From the cell containing the given text, extract its center point as (X, Y) coordinate. 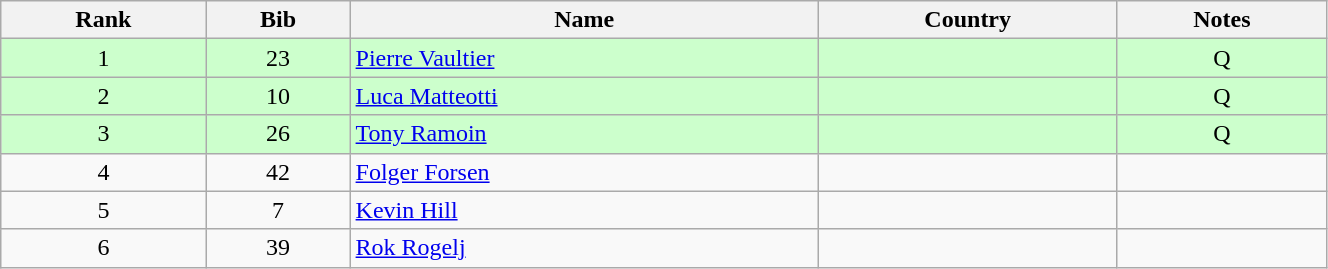
Kevin Hill (584, 210)
Bib (278, 20)
7 (278, 210)
3 (104, 134)
23 (278, 58)
4 (104, 172)
Tony Ramoin (584, 134)
Pierre Vaultier (584, 58)
42 (278, 172)
26 (278, 134)
Folger Forsen (584, 172)
5 (104, 210)
39 (278, 248)
Rok Rogelj (584, 248)
Rank (104, 20)
Country (968, 20)
Notes (1222, 20)
Name (584, 20)
6 (104, 248)
10 (278, 96)
1 (104, 58)
2 (104, 96)
Luca Matteotti (584, 96)
